Output the (X, Y) coordinate of the center of the cell containing the given text.  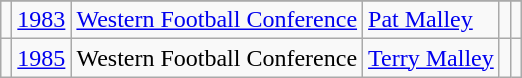
Pat Malley (432, 20)
Terry Malley (432, 58)
1985 (42, 58)
1983 (42, 20)
